Determine the (x, y) coordinate at the center of the cell enclosing the given text.  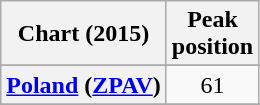
Poland (ZPAV) (84, 85)
Chart (2015) (84, 34)
Peakposition (212, 34)
61 (212, 85)
